From the cell containing the given text, extract its center point as (X, Y) coordinate. 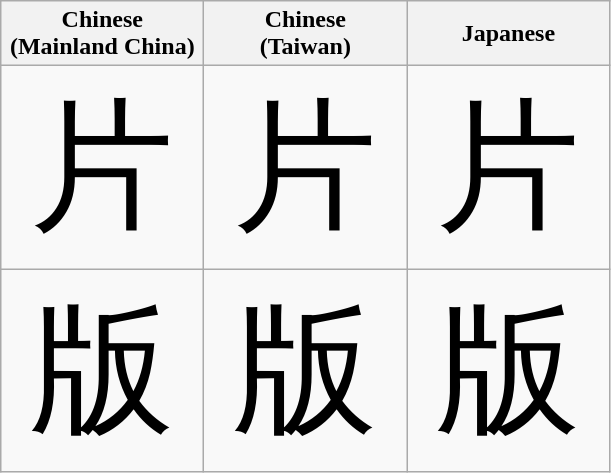
Chinese(Mainland China) (102, 34)
Japanese (508, 34)
Chinese(Taiwan) (306, 34)
